Return the [x, y] coordinate for the center point of the cell that contains the specified text.  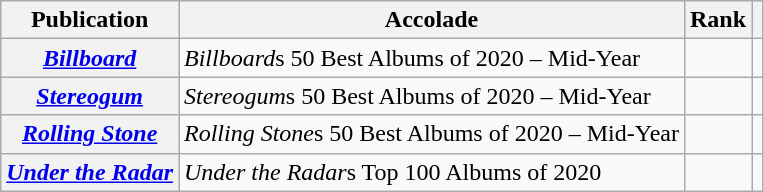
Under the Radar [90, 172]
Publication [90, 20]
Under the Radars Top 100 Albums of 2020 [431, 172]
Rolling Stones 50 Best Albums of 2020 – Mid-Year [431, 134]
Billboard [90, 58]
Rolling Stone [90, 134]
Rank [718, 20]
Accolade [431, 20]
Stereogum [90, 96]
Billboards 50 Best Albums of 2020 – Mid-Year [431, 58]
Stereogums 50 Best Albums of 2020 – Mid-Year [431, 96]
